Extract the [x, y] coordinate from the center of the cell holding the provided text.  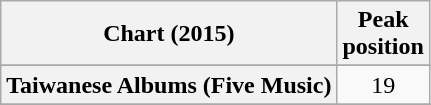
Chart (2015) [169, 34]
Taiwanese Albums (Five Music) [169, 85]
Peakposition [383, 34]
19 [383, 85]
